Provide the (x, y) coordinate of the cell's center where the given text is located.  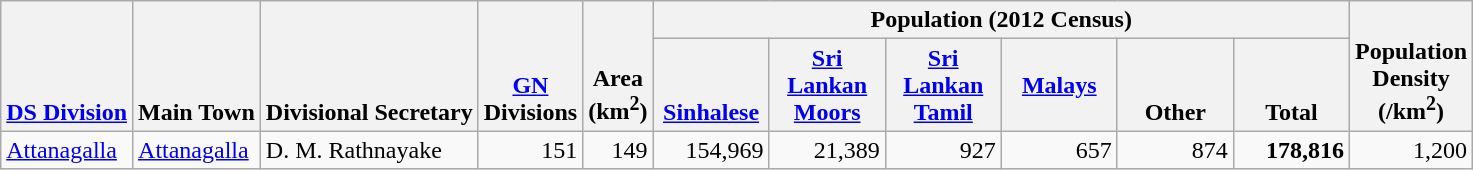
178,816 (1291, 150)
Population (2012 Census) (1001, 20)
Malays (1059, 85)
1,200 (1410, 150)
Main Town (197, 66)
874 (1175, 150)
PopulationDensity(/km2) (1410, 66)
151 (530, 150)
657 (1059, 150)
D. M. Rathnayake (369, 150)
149 (618, 150)
Other (1175, 85)
21,389 (827, 150)
Area(km2) (618, 66)
Sri Lankan Moors (827, 85)
GNDivisions (530, 66)
Sri LankanTamil (943, 85)
154,969 (711, 150)
Total (1291, 85)
DS Division (67, 66)
927 (943, 150)
Divisional Secretary (369, 66)
Sinhalese (711, 85)
